Search for the cell housing the specified text and yield its [X, Y] center coordinate. 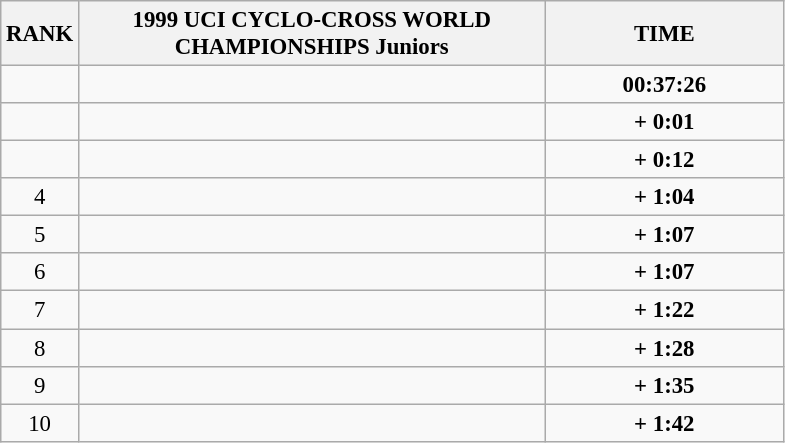
+ 1:42 [664, 423]
+ 0:12 [664, 160]
+ 0:01 [664, 122]
9 [40, 385]
5 [40, 235]
7 [40, 310]
6 [40, 273]
00:37:26 [664, 85]
TIME [664, 34]
RANK [40, 34]
1999 UCI CYCLO-CROSS WORLD CHAMPIONSHIPS Juniors [312, 34]
+ 1:22 [664, 310]
8 [40, 348]
4 [40, 197]
+ 1:35 [664, 385]
+ 1:04 [664, 197]
10 [40, 423]
+ 1:28 [664, 348]
